From the cell containing the given text, extract its center point as [X, Y] coordinate. 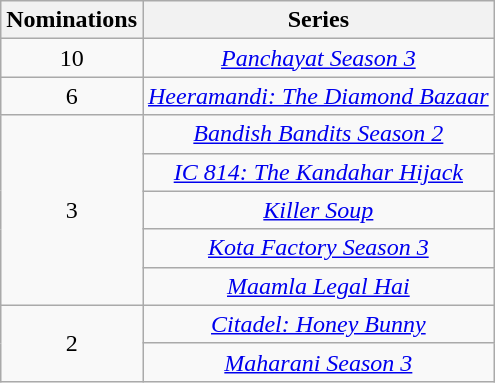
Maharani Season 3 [318, 362]
Heeramandi: The Diamond Bazaar [318, 96]
Killer Soup [318, 210]
IC 814: The Kandahar Hijack [318, 172]
Nominations [72, 20]
2 [72, 343]
Series [318, 20]
Kota Factory Season 3 [318, 248]
10 [72, 58]
3 [72, 210]
Bandish Bandits Season 2 [318, 134]
Panchayat Season 3 [318, 58]
Citadel: Honey Bunny [318, 324]
6 [72, 96]
Maamla Legal Hai [318, 286]
